Locate the cell with the specified text and output its (x, y) center coordinate. 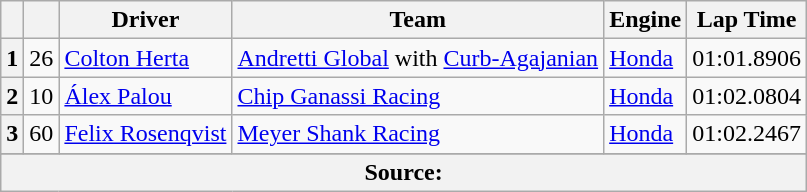
Team (418, 20)
Colton Herta (146, 58)
01:02.0804 (747, 96)
26 (42, 58)
Engine (646, 20)
Source: (404, 172)
Andretti Global with Curb-Agajanian (418, 58)
10 (42, 96)
Felix Rosenqvist (146, 134)
1 (12, 58)
Álex Palou (146, 96)
3 (12, 134)
60 (42, 134)
Chip Ganassi Racing (418, 96)
Driver (146, 20)
01:02.2467 (747, 134)
Meyer Shank Racing (418, 134)
2 (12, 96)
Lap Time (747, 20)
01:01.8906 (747, 58)
